Search for the cell housing the specified text and yield its (x, y) center coordinate. 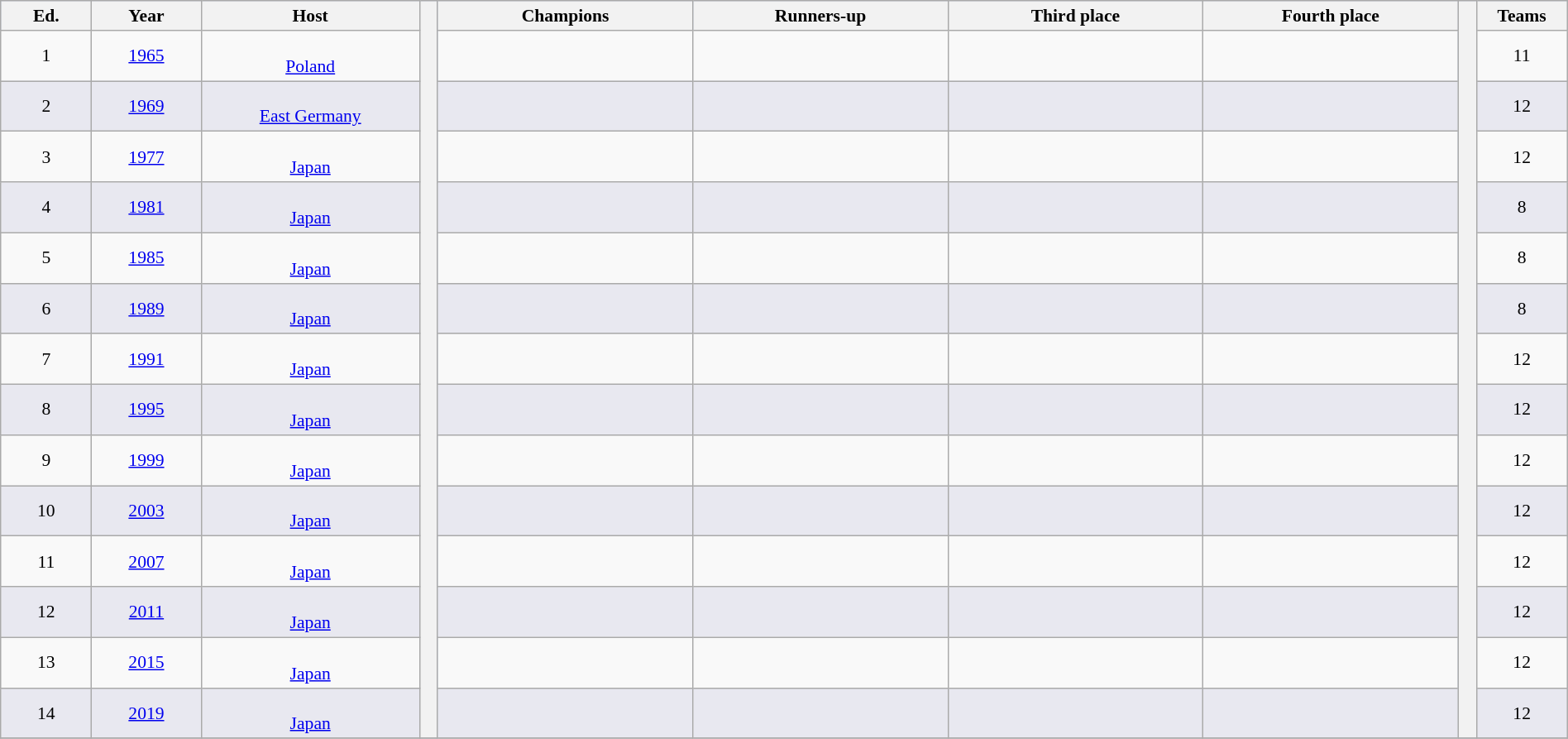
1 (46, 56)
4 (46, 207)
10 (46, 511)
2003 (146, 511)
2011 (146, 612)
3 (46, 157)
14 (46, 713)
East Germany (310, 106)
Poland (310, 56)
Host (310, 16)
Ed. (46, 16)
5 (46, 258)
6 (46, 308)
Teams (1522, 16)
9 (46, 460)
2019 (146, 713)
1999 (146, 460)
2007 (146, 561)
7 (46, 359)
1981 (146, 207)
1985 (146, 258)
Year (146, 16)
2 (46, 106)
1965 (146, 56)
Fourth place (1331, 16)
13 (46, 662)
1977 (146, 157)
Champions (565, 16)
1991 (146, 359)
Runners-up (820, 16)
1995 (146, 410)
1989 (146, 308)
1969 (146, 106)
2015 (146, 662)
Third place (1075, 16)
